Extract the (x, y) coordinate from the center of the cell holding the provided text.  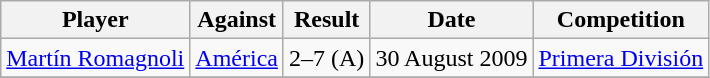
América (237, 58)
2–7 (A) (326, 58)
Date (452, 20)
Result (326, 20)
Martín Romagnoli (96, 58)
Primera División (621, 58)
30 August 2009 (452, 58)
Competition (621, 20)
Against (237, 20)
Player (96, 20)
